Identify which cell holds the provided text, then report its [X, Y] central coordinate. 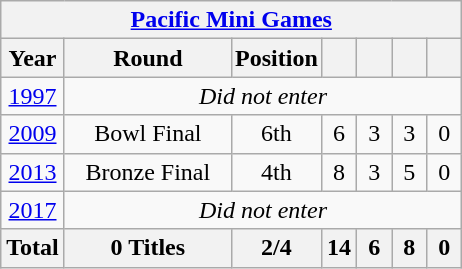
1997 [33, 96]
Pacific Mini Games [232, 20]
2013 [33, 172]
2017 [33, 210]
Bronze Final [148, 172]
Year [33, 58]
4th [276, 172]
Round [148, 58]
2/4 [276, 248]
Position [276, 58]
6th [276, 134]
2009 [33, 134]
Bowl Final [148, 134]
14 [340, 248]
Total [33, 248]
0 Titles [148, 248]
5 [410, 172]
